Detect which cell encompasses the target text, then output its (X, Y) center coordinate. 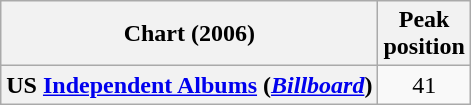
41 (424, 85)
Peakposition (424, 34)
Chart (2006) (190, 34)
US Independent Albums (Billboard) (190, 85)
